From the cell containing the given text, extract its center point as [X, Y] coordinate. 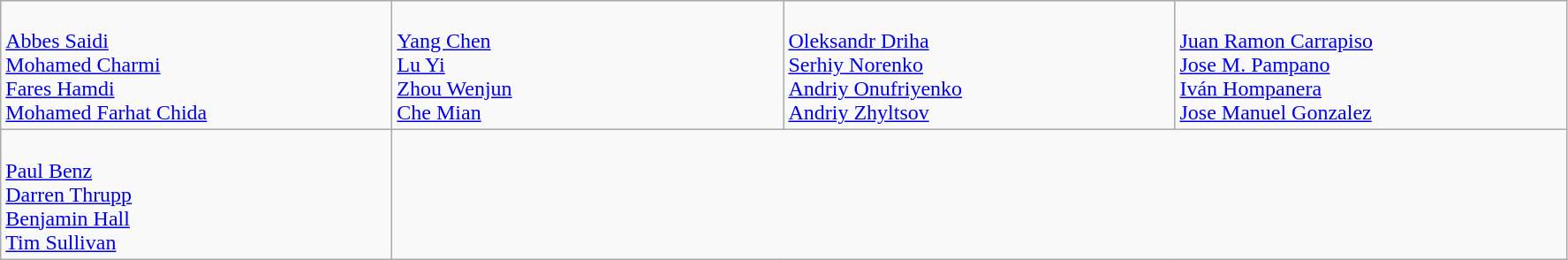
Abbes SaidiMohamed CharmiFares HamdiMohamed Farhat Chida [196, 65]
Oleksandr DrihaSerhiy NorenkoAndriy OnufriyenkoAndriy Zhyltsov [979, 65]
Paul BenzDarren ThruppBenjamin HallTim Sullivan [196, 195]
Juan Ramon CarrapisoJose M. PampanoIván HompaneraJose Manuel Gonzalez [1371, 65]
Yang ChenLu YiZhou WenjunChe Mian [588, 65]
